From the cell containing the given text, extract its center point as [X, Y] coordinate. 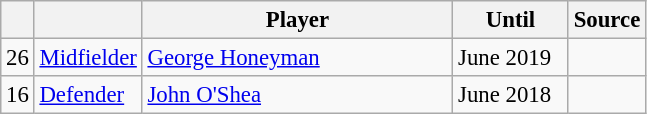
16 [18, 95]
Until [511, 20]
Midfielder [88, 58]
Source [606, 20]
John O'Shea [298, 95]
George Honeyman [298, 58]
26 [18, 58]
June 2019 [511, 58]
Defender [88, 95]
Player [298, 20]
June 2018 [511, 95]
